Output the (x, y) coordinate of the center of the cell containing the given text.  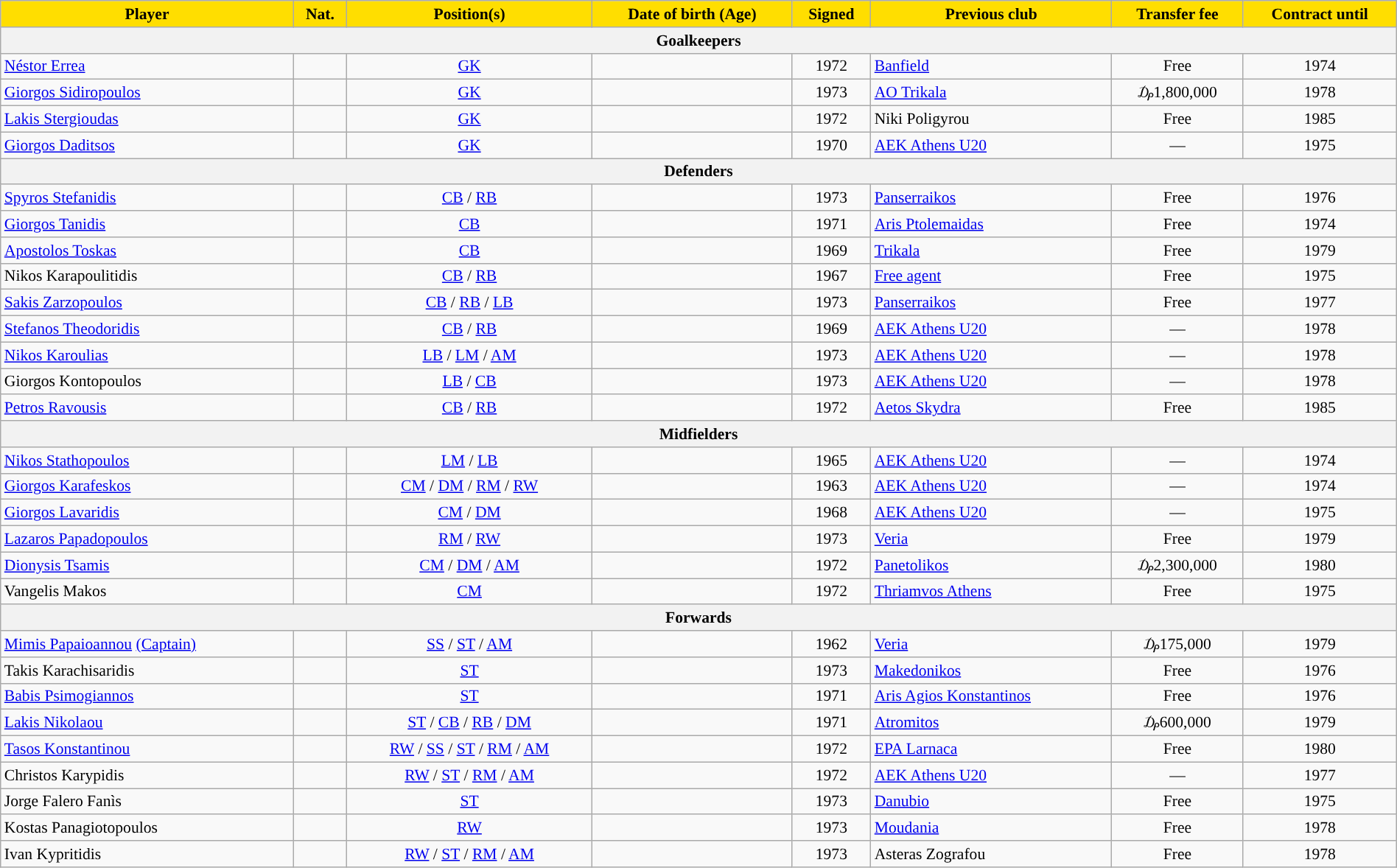
Goalkeepers (698, 41)
Aris Ptolemaidas (992, 224)
1967 (831, 276)
Niki Poligyrou (992, 119)
Nikos Karoulias (147, 355)
Nikos Karapoulitidis (147, 276)
Danubio (992, 802)
Banfield (992, 66)
₯2,300,000 (1177, 565)
Vangelis Makos (147, 592)
Thriamvos Athens (992, 592)
Makedonikos (992, 671)
Aris Agios Konstantinos (992, 696)
Christos Karypidis (147, 775)
1963 (831, 486)
Lazaros Papadopoulos (147, 539)
Petros Ravousis (147, 408)
Previous club (992, 14)
₯1,800,000 (1177, 93)
CM / DM / RM / RW (469, 486)
Transfer fee (1177, 14)
LB / LM / AM (469, 355)
Tasos Konstantinou (147, 749)
₯175,000 (1177, 644)
RW / SS / ST / RM / AM (469, 749)
Defenders (698, 172)
Spyros Stefanidis (147, 198)
Kostas Panagiotopoulos (147, 828)
Giorgos Sidiropoulos (147, 93)
Apostolos Toskas (147, 251)
SS / ST / AM (469, 644)
Position(s) (469, 14)
RW (469, 828)
Mimis Papaioannou (Captain) (147, 644)
EPA Larnaca (992, 749)
Lakis Stergioudas (147, 119)
Giorgos Karafeskos (147, 486)
CM / DM / AM (469, 565)
CB / RB / LB (469, 303)
1968 (831, 513)
Signed (831, 14)
Moudania (992, 828)
ST / CB / RB / DM (469, 723)
Stefanos Theodoridis (147, 329)
Nikos Stathopoulos (147, 461)
Takis Karachisaridis (147, 671)
1965 (831, 461)
Giorgos Lavaridis (147, 513)
LM / LB (469, 461)
Asteras Zografou (992, 854)
Midfielders (698, 434)
Aetos Skydra (992, 408)
Lakis Nikolaou (147, 723)
Giorgos Tanidis (147, 224)
CM / DM (469, 513)
Date of birth (Age) (693, 14)
1970 (831, 145)
Nat. (320, 14)
Free agent (992, 276)
Néstor Errea (147, 66)
AO Trikala (992, 93)
Player (147, 14)
Dionysis Tsamis (147, 565)
Babis Psimogiannos (147, 696)
Forwards (698, 618)
RM / RW (469, 539)
1962 (831, 644)
Ivan Kypritidis (147, 854)
Jorge Falero Fanìs (147, 802)
Giorgos Daditsos (147, 145)
Giorgos Kontopoulos (147, 382)
Contract until (1320, 14)
₯600,000 (1177, 723)
CM (469, 592)
Atromitos (992, 723)
LB / CB (469, 382)
Panetolikos (992, 565)
Trikala (992, 251)
Sakis Zarzopoulos (147, 303)
